Search for the cell housing the specified text and yield its (X, Y) center coordinate. 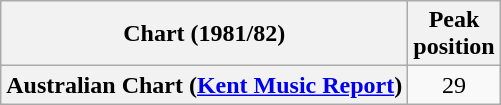
Peakposition (454, 34)
29 (454, 85)
Australian Chart (Kent Music Report) (204, 85)
Chart (1981/82) (204, 34)
